Extract the [X, Y] coordinate from the center of the cell holding the provided text.  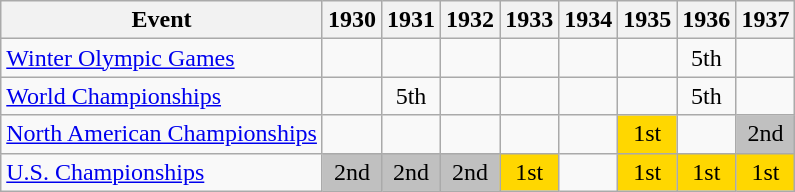
1932 [470, 20]
1931 [412, 20]
1935 [648, 20]
1937 [766, 20]
U.S. Championships [162, 172]
1934 [588, 20]
1936 [706, 20]
Event [162, 20]
North American Championships [162, 134]
World Championships [162, 96]
1930 [352, 20]
Winter Olympic Games [162, 58]
1933 [530, 20]
